Locate the cell with the specified text and output its (x, y) center coordinate. 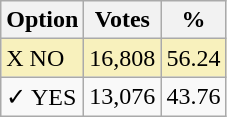
16,808 (122, 58)
Votes (122, 20)
Option (42, 20)
13,076 (122, 97)
56.24 (194, 58)
X NO (42, 58)
43.76 (194, 97)
✓ YES (42, 97)
% (194, 20)
